Return [X, Y] of the center of cell containing provided text 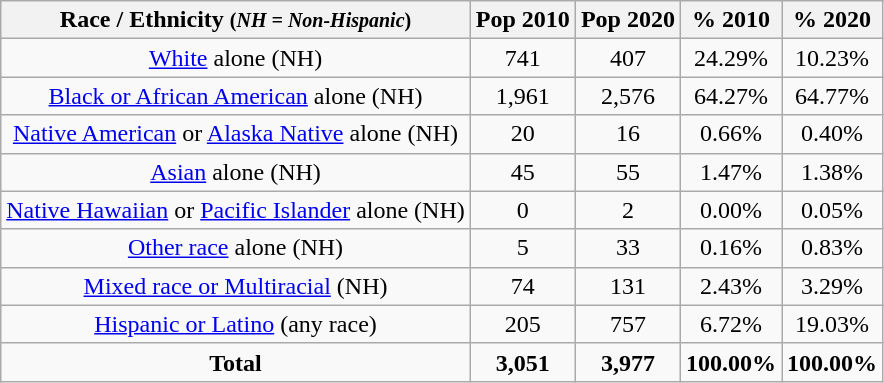
3.29% [832, 286]
White alone (NH) [236, 58]
45 [522, 172]
% 2010 [730, 20]
33 [628, 248]
0.66% [730, 134]
6.72% [730, 324]
19.03% [832, 324]
20 [522, 134]
16 [628, 134]
% 2020 [832, 20]
Mixed race or Multiracial (NH) [236, 286]
757 [628, 324]
24.29% [730, 58]
Other race alone (NH) [236, 248]
Asian alone (NH) [236, 172]
3,977 [628, 362]
2.43% [730, 286]
3,051 [522, 362]
Hispanic or Latino (any race) [236, 324]
741 [522, 58]
131 [628, 286]
1,961 [522, 96]
2,576 [628, 96]
64.27% [730, 96]
1.38% [832, 172]
Total [236, 362]
0 [522, 210]
407 [628, 58]
Native American or Alaska Native alone (NH) [236, 134]
2 [628, 210]
Pop 2010 [522, 20]
Native Hawaiian or Pacific Islander alone (NH) [236, 210]
64.77% [832, 96]
55 [628, 172]
Race / Ethnicity (NH = Non-Hispanic) [236, 20]
10.23% [832, 58]
0.40% [832, 134]
5 [522, 248]
0.00% [730, 210]
205 [522, 324]
1.47% [730, 172]
0.16% [730, 248]
0.83% [832, 248]
Pop 2020 [628, 20]
Black or African American alone (NH) [236, 96]
0.05% [832, 210]
74 [522, 286]
